Pinpoint the cell where the given text exists, returning its [x, y] midpoint coordinate. 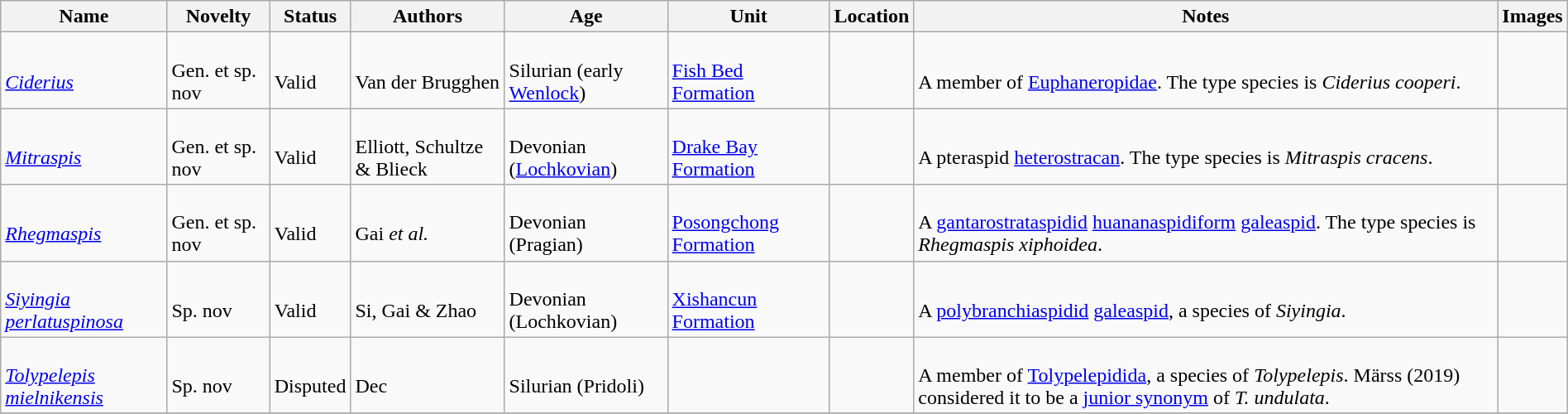
Gai et al. [428, 223]
Notes [1206, 17]
Fish Bed Formation [748, 70]
Elliott, Schultze & Blieck [428, 147]
Name [84, 17]
Devonian (Pragian) [586, 223]
Images [1532, 17]
Age [586, 17]
Mitraspis [84, 147]
A polybranchiaspidid galeaspid, a species of Siyingia. [1206, 299]
A member of Euphaneropidae. The type species is Ciderius cooperi. [1206, 70]
Xishancun Formation [748, 299]
Posongchong Formation [748, 223]
Si, Gai & Zhao [428, 299]
Ciderius [84, 70]
Status [310, 17]
Drake Bay Formation [748, 147]
Location [872, 17]
Unit [748, 17]
Silurian (Pridoli) [586, 375]
A gantarostrataspidid huananaspidiform galeaspid. The type species is Rhegmaspis xiphoidea. [1206, 223]
Silurian (early Wenlock) [586, 70]
Siyingia perlatuspinosa [84, 299]
A member of Tolypelepidida, a species of Tolypelepis. Märss (2019) considered it to be a junior synonym of T. undulata. [1206, 375]
Rhegmaspis [84, 223]
Dec [428, 375]
Novelty [218, 17]
A pteraspid heterostracan. The type species is Mitraspis cracens. [1206, 147]
Tolypelepis mielnikensis [84, 375]
Disputed [310, 375]
Authors [428, 17]
Van der Brugghen [428, 70]
